Provide the (x, y) coordinate of the cell's center where the given text is located.  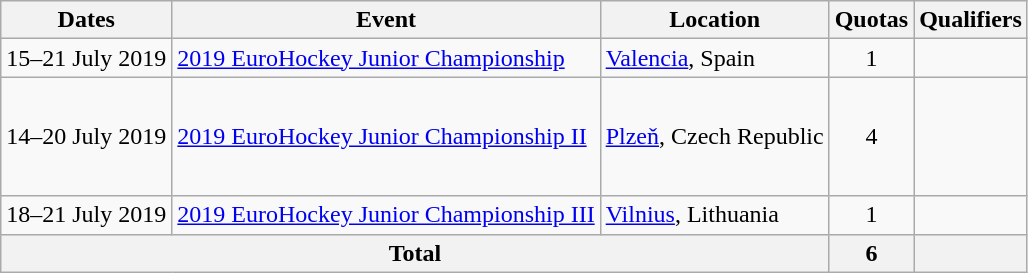
2019 EuroHockey Junior Championship (386, 58)
15–21 July 2019 (86, 58)
4 (871, 136)
Plzeň, Czech Republic (714, 136)
2019 EuroHockey Junior Championship III (386, 215)
Location (714, 20)
Vilnius, Lithuania (714, 215)
Qualifiers (971, 20)
Total (415, 253)
2019 EuroHockey Junior Championship II (386, 136)
Dates (86, 20)
6 (871, 253)
14–20 July 2019 (86, 136)
Valencia, Spain (714, 58)
18–21 July 2019 (86, 215)
Event (386, 20)
Quotas (871, 20)
